Pinpoint the cell where the given text exists, returning its (x, y) midpoint coordinate. 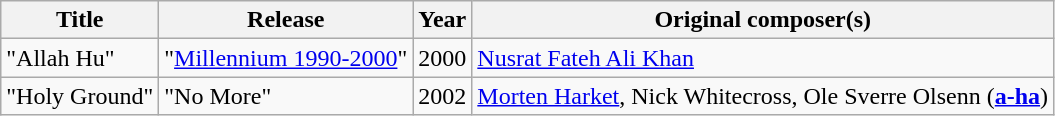
2002 (442, 96)
2000 (442, 58)
Nusrat Fateh Ali Khan (763, 58)
Morten Harket, Nick Whitecross, Ole Sverre Olsenn (a-ha) (763, 96)
Year (442, 20)
"Millennium 1990-2000" (286, 58)
Original composer(s) (763, 20)
"No More" (286, 96)
"Holy Ground" (80, 96)
Release (286, 20)
Title (80, 20)
"Allah Hu" (80, 58)
